Determine the [x, y] coordinate at the center of the cell enclosing the given text.  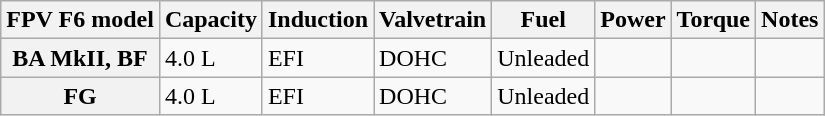
Notes [790, 20]
Induction [318, 20]
Valvetrain [433, 20]
FG [80, 96]
Power [633, 20]
Torque [713, 20]
Capacity [210, 20]
BA MkII, BF [80, 58]
FPV F6 model [80, 20]
Fuel [544, 20]
